Return the (x, y) coordinate for the center point of the cell that contains the specified text.  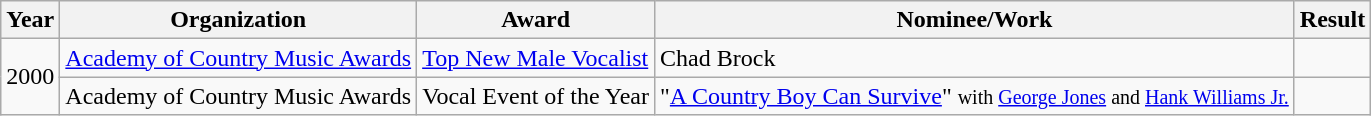
Nominee/Work (975, 20)
Top New Male Vocalist (536, 58)
"A Country Boy Can Survive" with George Jones and Hank Williams Jr. (975, 96)
Result (1332, 20)
Vocal Event of the Year (536, 96)
Chad Brock (975, 58)
Organization (238, 20)
Year (30, 20)
Award (536, 20)
2000 (30, 77)
